Determine the (x, y) coordinate at the center of the cell enclosing the given text.  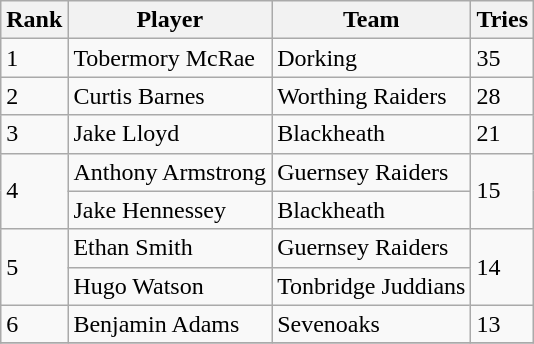
2 (34, 96)
Benjamin Adams (170, 324)
Curtis Barnes (170, 96)
21 (502, 134)
Tries (502, 20)
Anthony Armstrong (170, 172)
4 (34, 191)
Ethan Smith (170, 248)
5 (34, 267)
15 (502, 191)
Tobermory McRae (170, 58)
Jake Hennessey (170, 210)
Hugo Watson (170, 286)
Sevenoaks (372, 324)
Worthing Raiders (372, 96)
35 (502, 58)
28 (502, 96)
1 (34, 58)
Rank (34, 20)
3 (34, 134)
Tonbridge Juddians (372, 286)
Dorking (372, 58)
6 (34, 324)
Jake Lloyd (170, 134)
14 (502, 267)
Team (372, 20)
Player (170, 20)
13 (502, 324)
